Detect which cell encompasses the target text, then output its [x, y] center coordinate. 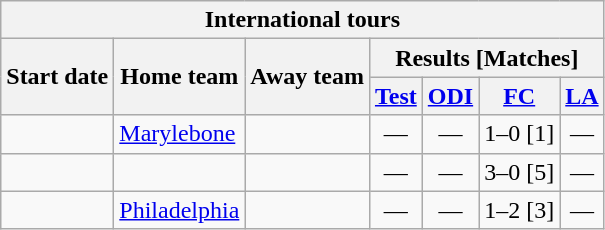
3–0 [5] [520, 172]
International tours [302, 20]
1–2 [3] [520, 210]
LA [582, 96]
Test [396, 96]
ODI [450, 96]
FC [520, 96]
Philadelphia [180, 210]
Marylebone [180, 134]
1–0 [1] [520, 134]
Start date [58, 77]
Results [Matches] [486, 58]
Home team [180, 77]
Away team [308, 77]
